Capture the cell that displays the provided text and extract its (x, y) central coordinate. 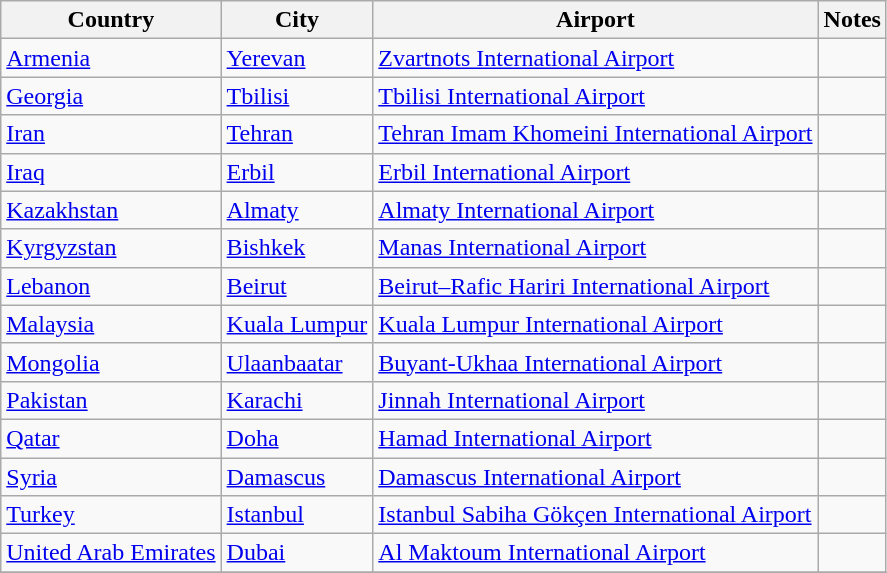
Bishkek (297, 248)
Qatar (111, 438)
Jinnah International Airport (596, 400)
Zvartnots International Airport (596, 58)
Erbil (297, 172)
Iran (111, 134)
Airport (596, 20)
Georgia (111, 96)
Kuala Lumpur International Airport (596, 324)
Kazakhstan (111, 210)
Ulaanbaatar (297, 362)
Yerevan (297, 58)
Istanbul Sabiha Gökçen International Airport (596, 515)
Syria (111, 477)
Almaty International Airport (596, 210)
Beirut (297, 286)
Manas International Airport (596, 248)
Notes (852, 20)
Pakistan (111, 400)
Mongolia (111, 362)
Damascus International Airport (596, 477)
Damascus (297, 477)
Doha (297, 438)
Turkey (111, 515)
Almaty (297, 210)
Malaysia (111, 324)
Tehran Imam Khomeini International Airport (596, 134)
United Arab Emirates (111, 553)
Hamad International Airport (596, 438)
Istanbul (297, 515)
Kyrgyzstan (111, 248)
Buyant-Ukhaa International Airport (596, 362)
Country (111, 20)
Tbilisi International Airport (596, 96)
Al Maktoum International Airport (596, 553)
Kuala Lumpur (297, 324)
Armenia (111, 58)
Iraq (111, 172)
Tehran (297, 134)
Tbilisi (297, 96)
Erbil International Airport (596, 172)
Beirut–Rafic Hariri International Airport (596, 286)
Karachi (297, 400)
Lebanon (111, 286)
Dubai (297, 553)
City (297, 20)
